From the cell containing the given text, extract its center point as [x, y] coordinate. 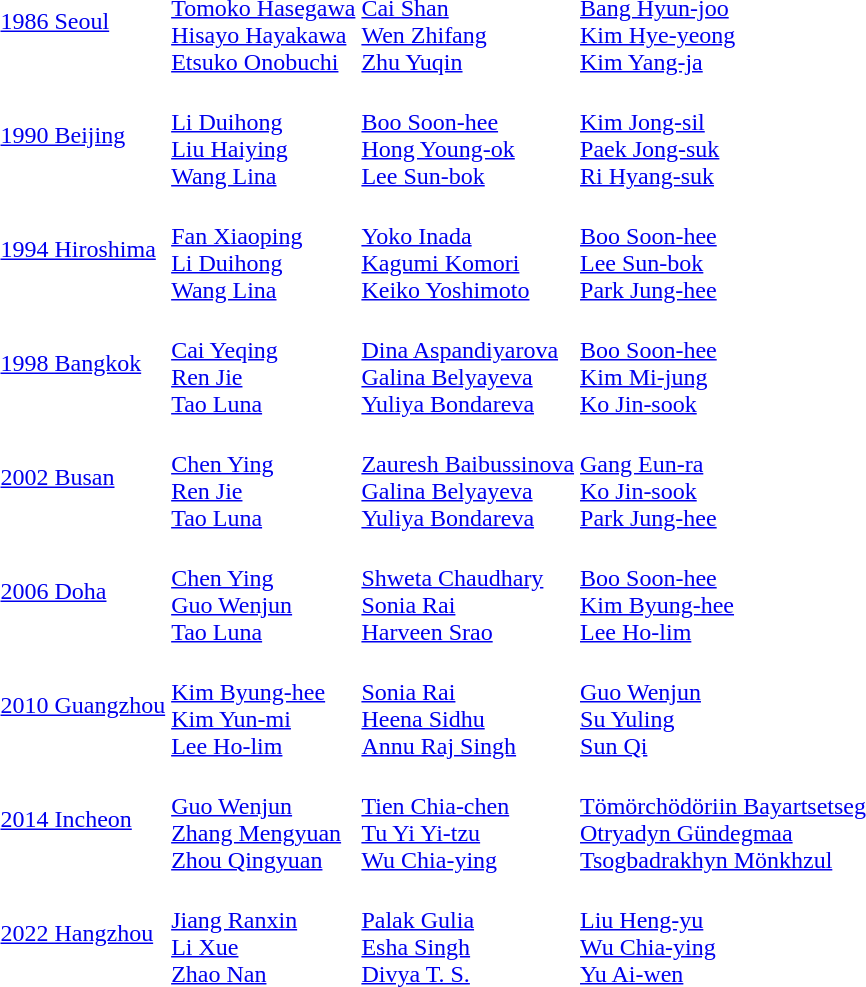
Zauresh BaibussinovaGalina BelyayevaYuliya Bondareva [468, 478]
Shweta ChaudharySonia RaiHarveen Srao [468, 592]
Chen YingGuo WenjunTao Luna [264, 592]
Li DuihongLiu HaiyingWang Lina [264, 136]
Cai YeqingRen JieTao Luna [264, 364]
Kim Byung-heeKim Yun-miLee Ho-lim [264, 706]
Chen YingRen JieTao Luna [264, 478]
Tien Chia-chenTu Yi Yi-tzuWu Chia-ying [468, 820]
Boo Soon-heeHong Young-okLee Sun-bok [468, 136]
Sonia RaiHeena SidhuAnnu Raj Singh [468, 706]
Guo WenjunZhang MengyuanZhou Qingyuan [264, 820]
Fan XiaopingLi DuihongWang Lina [264, 250]
Dina AspandiyarovaGalina BelyayevaYuliya Bondareva [468, 364]
Yoko InadaKagumi KomoriKeiko Yoshimoto [468, 250]
